Pinpoint the cell where the given text exists, returning its (x, y) midpoint coordinate. 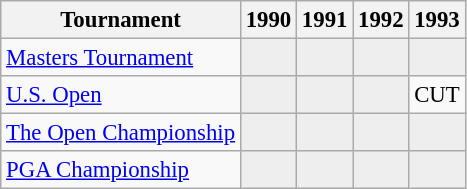
1992 (381, 20)
1990 (268, 20)
Tournament (121, 20)
1993 (437, 20)
The Open Championship (121, 133)
PGA Championship (121, 170)
Masters Tournament (121, 58)
U.S. Open (121, 95)
CUT (437, 95)
1991 (325, 20)
